Search for the cell housing the specified text and yield its (X, Y) center coordinate. 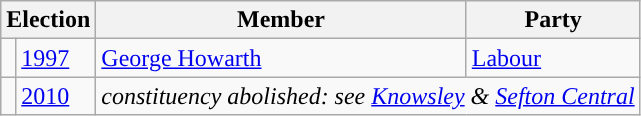
Party (553, 20)
1997 (56, 58)
Labour (553, 58)
George Howarth (281, 58)
2010 (56, 96)
Member (281, 20)
Election (48, 20)
constituency abolished: see Knowsley & Sefton Central (368, 96)
